Determine the (x, y) coordinate at the center of the cell enclosing the given text.  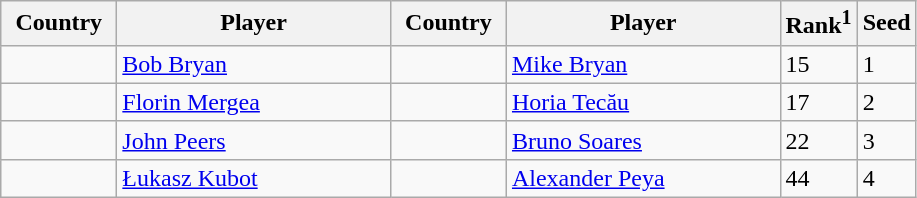
Horia Tecău (643, 102)
22 (818, 140)
4 (886, 178)
Bob Bryan (254, 64)
Bruno Soares (643, 140)
17 (818, 102)
Mike Bryan (643, 64)
3 (886, 140)
John Peers (254, 140)
2 (886, 102)
1 (886, 64)
Rank1 (818, 24)
Alexander Peya (643, 178)
Florin Mergea (254, 102)
15 (818, 64)
44 (818, 178)
Seed (886, 24)
Łukasz Kubot (254, 178)
